From the cell containing the given text, extract its center point as [X, Y] coordinate. 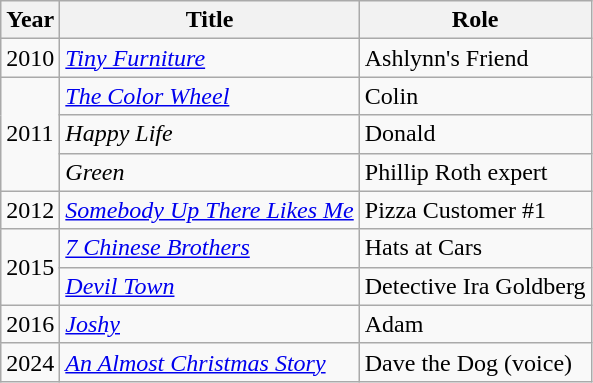
Joshy [210, 324]
2012 [30, 210]
Tiny Furniture [210, 58]
Phillip Roth expert [475, 172]
Hats at Cars [475, 248]
The Color Wheel [210, 96]
2011 [30, 134]
Green [210, 172]
Ashlynn's Friend [475, 58]
Somebody Up There Likes Me [210, 210]
Donald [475, 134]
Colin [475, 96]
2016 [30, 324]
Happy Life [210, 134]
Title [210, 20]
2024 [30, 362]
Detective Ira Goldberg [475, 286]
Adam [475, 324]
Year [30, 20]
Devil Town [210, 286]
Pizza Customer #1 [475, 210]
2015 [30, 267]
7 Chinese Brothers [210, 248]
Dave the Dog (voice) [475, 362]
An Almost Christmas Story [210, 362]
2010 [30, 58]
Role [475, 20]
